Provide the (x, y) coordinate of the cell's center where the given text is located.  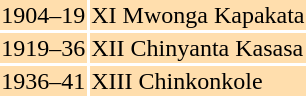
XI Mwonga Kapakata (198, 15)
XII Chinyanta Kasasa (198, 48)
1936–41 (44, 81)
1904–19 (44, 15)
XIII Chinkonkole (198, 81)
1919–36 (44, 48)
